Detect which cell encompasses the target text, then output its [X, Y] center coordinate. 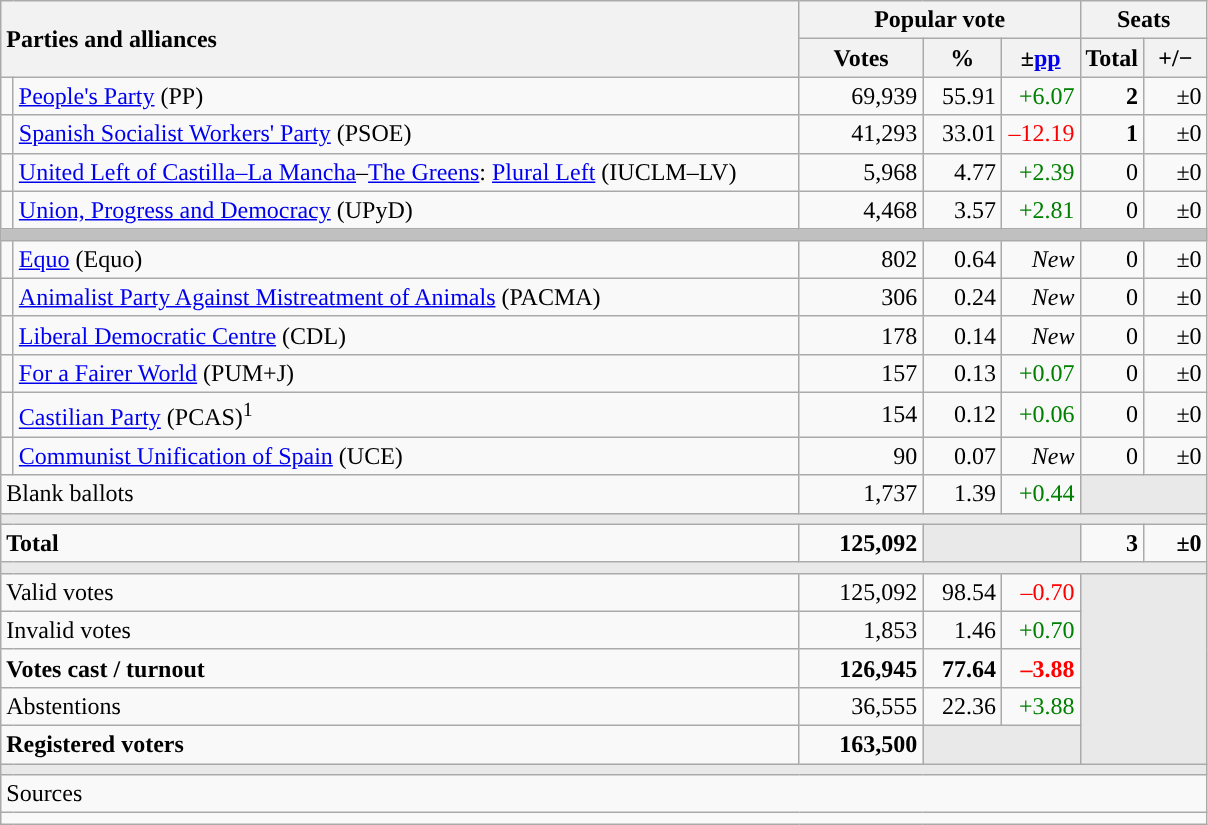
Castilian Party (PCAS)1 [406, 414]
22.36 [962, 706]
People's Party (PP) [406, 96]
Registered voters [400, 745]
–12.19 [1040, 134]
+6.07 [1040, 96]
4,468 [861, 210]
1 [1112, 134]
0.64 [962, 259]
33.01 [962, 134]
36,555 [861, 706]
69,939 [861, 96]
1.39 [962, 494]
98.54 [962, 592]
+2.81 [1040, 210]
Equo (Equo) [406, 259]
Seats [1144, 20]
2 [1112, 96]
157 [861, 373]
+0.06 [1040, 414]
+2.39 [1040, 172]
178 [861, 335]
Valid votes [400, 592]
Animalist Party Against Mistreatment of Animals (PACMA) [406, 297]
Parties and alliances [400, 39]
Communist Unification of Spain (UCE) [406, 456]
Votes [861, 58]
Union, Progress and Democracy (UPyD) [406, 210]
0.07 [962, 456]
Abstentions [400, 706]
Liberal Democratic Centre (CDL) [406, 335]
77.64 [962, 668]
% [962, 58]
For a Fairer World (PUM+J) [406, 373]
+3.88 [1040, 706]
United Left of Castilla–La Mancha–The Greens: Plural Left (IUCLM–LV) [406, 172]
306 [861, 297]
Invalid votes [400, 630]
–0.70 [1040, 592]
55.91 [962, 96]
1,737 [861, 494]
90 [861, 456]
163,500 [861, 745]
+/− [1176, 58]
–3.88 [1040, 668]
1,853 [861, 630]
0.13 [962, 373]
±pp [1040, 58]
0.12 [962, 414]
0.24 [962, 297]
1.46 [962, 630]
126,945 [861, 668]
Blank ballots [400, 494]
+0.44 [1040, 494]
802 [861, 259]
+0.07 [1040, 373]
Spanish Socialist Workers' Party (PSOE) [406, 134]
Votes cast / turnout [400, 668]
5,968 [861, 172]
Popular vote [940, 20]
41,293 [861, 134]
154 [861, 414]
3.57 [962, 210]
Sources [604, 794]
4.77 [962, 172]
+0.70 [1040, 630]
0.14 [962, 335]
3 [1112, 543]
